Return (x, y) of the center of cell containing provided text 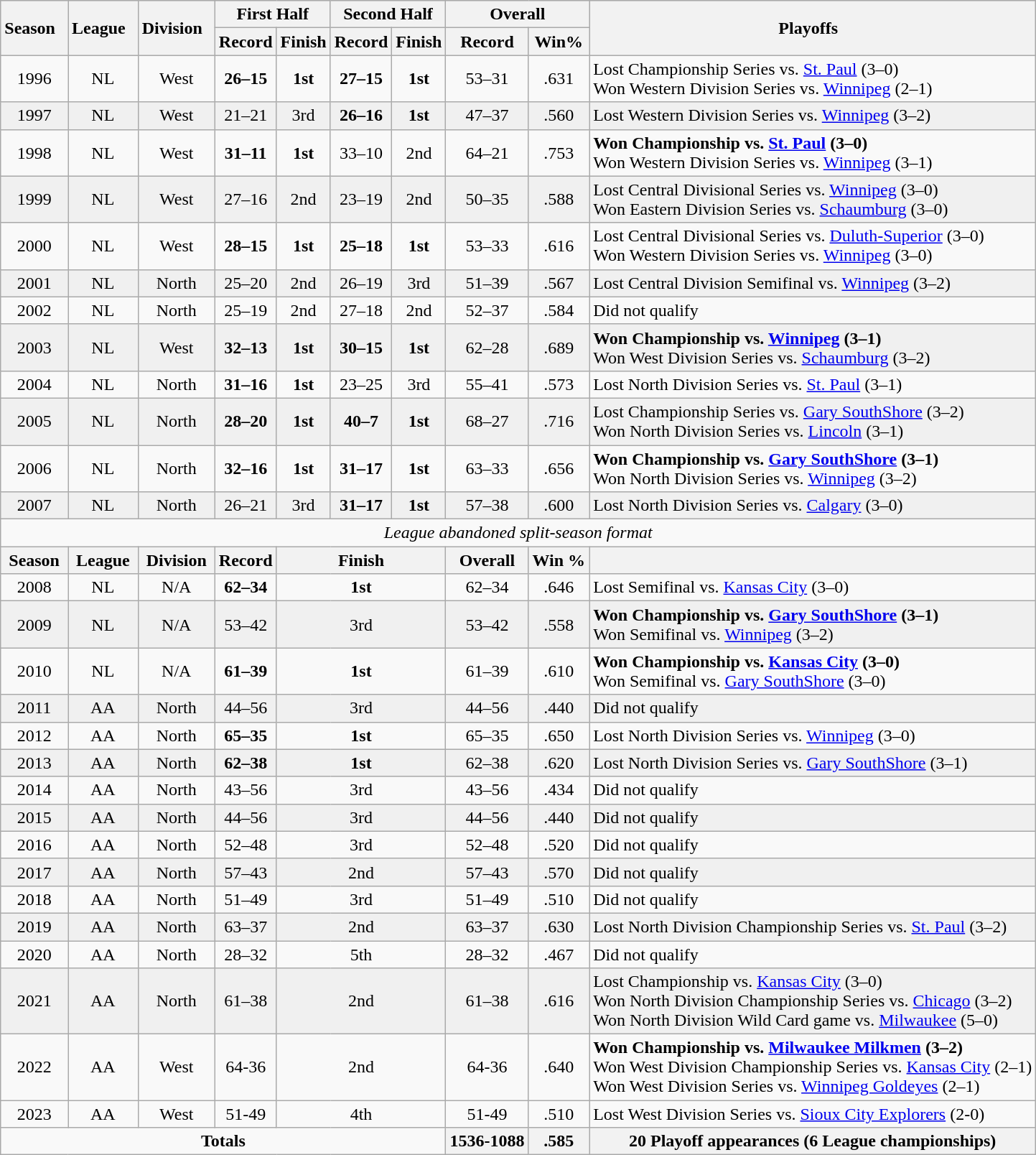
Won Championship vs. Kansas City (3–0)Won Semifinal vs. Gary SouthShore (3–0) (813, 671)
1996 (34, 79)
26–15 (246, 79)
.467 (559, 955)
28–20 (246, 421)
.640 (559, 1067)
Lost West Division Series vs. Sioux City Explorers (2-0) (813, 1114)
28–15 (246, 246)
2015 (34, 817)
Won Championship vs. Gary SouthShore (3–1)Won Semifinal vs. Winnipeg (3–2) (813, 625)
2020 (34, 955)
53–33 (487, 246)
Lost Central Divisional Series vs. Duluth-Superior (3–0)Won Western Division Series vs. Winnipeg (3–0) (813, 246)
2022 (34, 1067)
2011 (34, 708)
50–35 (487, 200)
2013 (34, 763)
26–21 (246, 506)
Lost Western Division Series vs. Winnipeg (3–2) (813, 116)
Won Championship vs. St. Paul (3–0)Won Western Division Series vs. Winnipeg (3–1) (813, 152)
2004 (34, 384)
30–15 (361, 348)
1999 (34, 200)
1536-1088 (487, 1141)
68–27 (487, 421)
.631 (559, 79)
25–19 (246, 310)
2019 (34, 927)
Totals (223, 1141)
Won Championship vs. Gary SouthShore (3–1)Won North Division Series vs. Winnipeg (3–2) (813, 468)
.600 (559, 506)
25–18 (361, 246)
21–21 (246, 116)
2012 (34, 736)
62–28 (487, 348)
27–16 (246, 200)
32–16 (246, 468)
.630 (559, 927)
Lost Central Division Semifinal vs. Winnipeg (3–2) (813, 283)
27–18 (361, 310)
53–31 (487, 79)
2016 (34, 845)
2008 (34, 588)
First Half (273, 14)
64–21 (487, 152)
.689 (559, 348)
2000 (34, 246)
.570 (559, 872)
.620 (559, 763)
2005 (34, 421)
.584 (559, 310)
Lost North Division Championship Series vs. St. Paul (3–2) (813, 927)
2001 (34, 283)
.646 (559, 588)
2010 (34, 671)
Lost Championship Series vs. St. Paul (3–0)Won Western Division Series vs. Winnipeg (2–1) (813, 79)
2018 (34, 899)
2009 (34, 625)
Win% (559, 42)
26–19 (361, 283)
25–20 (246, 283)
.716 (559, 421)
Second Half (388, 14)
2007 (34, 506)
26–16 (361, 116)
1998 (34, 152)
33–10 (361, 152)
Lost Championship Series vs. Gary SouthShore (3–2)Won North Division Series vs. Lincoln (3–1) (813, 421)
23–19 (361, 200)
2003 (34, 348)
.650 (559, 736)
Lost Championship vs. Kansas City (3–0)Won North Division Championship Series vs. Chicago (3–2)Won North Division Wild Card game vs. Milwaukee (5–0) (813, 1001)
2006 (34, 468)
Lost Semifinal vs. Kansas City (3–0) (813, 588)
2017 (34, 872)
20 Playoff appearances (6 League championships) (813, 1141)
31–11 (246, 152)
.434 (559, 790)
Lost North Division Series vs. Gary SouthShore (3–1) (813, 763)
Win % (559, 560)
23–25 (361, 384)
Lost North Division Series vs. Winnipeg (3–0) (813, 736)
31–16 (246, 384)
.588 (559, 200)
Won Championship vs. Winnipeg (3–1)Won West Division Series vs. Schaumburg (3–2) (813, 348)
.585 (559, 1141)
27–15 (361, 79)
57–38 (487, 506)
.656 (559, 468)
.520 (559, 845)
League abandoned split-season format (518, 533)
52–37 (487, 310)
Lost North Division Series vs. Calgary (3–0) (813, 506)
Lost North Division Series vs. St. Paul (3–1) (813, 384)
Lost Central Divisional Series vs. Winnipeg (3–0)Won Eastern Division Series vs. Schaumburg (3–0) (813, 200)
.753 (559, 152)
55–41 (487, 384)
Playoffs (813, 28)
5th (361, 955)
40–7 (361, 421)
.573 (559, 384)
47–37 (487, 116)
32–13 (246, 348)
.560 (559, 116)
63–33 (487, 468)
.558 (559, 625)
51–39 (487, 283)
4th (361, 1114)
2014 (34, 790)
2021 (34, 1001)
1997 (34, 116)
2023 (34, 1114)
.610 (559, 671)
2002 (34, 310)
.567 (559, 283)
